For the text-containing cell, return its midpoint in [X, Y] coordinate format. 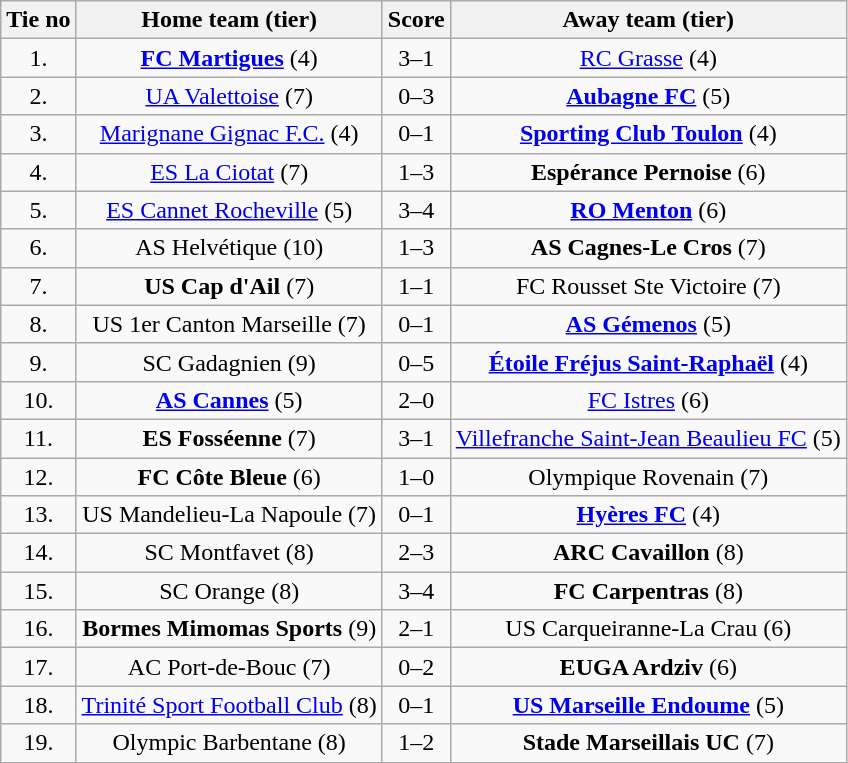
RO Menton (6) [648, 210]
US Mandelieu-La Napoule (7) [229, 515]
15. [38, 591]
AS Cagnes-Le Cros (7) [648, 248]
US Cap d'Ail (7) [229, 286]
RC Grasse (4) [648, 58]
Tie no [38, 20]
Espérance Pernoise (6) [648, 172]
Bormes Mimomas Sports (9) [229, 629]
0–2 [416, 667]
2. [38, 96]
1–2 [416, 743]
ES La Ciotat (7) [229, 172]
AS Gémenos (5) [648, 324]
Étoile Fréjus Saint-Raphaël (4) [648, 362]
FC Martigues (4) [229, 58]
US Carqueiranne-La Crau (6) [648, 629]
AC Port-de-Bouc (7) [229, 667]
SC Montfavet (8) [229, 553]
0–5 [416, 362]
Away team (tier) [648, 20]
Olympique Rovenain (7) [648, 477]
SC Orange (8) [229, 591]
AS Helvétique (10) [229, 248]
1–1 [416, 286]
1–0 [416, 477]
ES Fosséenne (7) [229, 438]
UA Valettoise (7) [229, 96]
7. [38, 286]
SC Gadagnien (9) [229, 362]
Olympic Barbentane (8) [229, 743]
US Marseille Endoume (5) [648, 705]
2–0 [416, 400]
1. [38, 58]
0–3 [416, 96]
4. [38, 172]
Sporting Club Toulon (4) [648, 134]
6. [38, 248]
ES Cannet Rocheville (5) [229, 210]
17. [38, 667]
AS Cannes (5) [229, 400]
16. [38, 629]
3. [38, 134]
Home team (tier) [229, 20]
11. [38, 438]
2–1 [416, 629]
Trinité Sport Football Club (8) [229, 705]
FC Carpentras (8) [648, 591]
FC Côte Bleue (6) [229, 477]
EUGA Ardziv (6) [648, 667]
18. [38, 705]
FC Istres (6) [648, 400]
Hyères FC (4) [648, 515]
Score [416, 20]
10. [38, 400]
US 1er Canton Marseille (7) [229, 324]
FC Rousset Ste Victoire (7) [648, 286]
9. [38, 362]
Villefranche Saint-Jean Beaulieu FC (5) [648, 438]
14. [38, 553]
2–3 [416, 553]
5. [38, 210]
19. [38, 743]
ARC Cavaillon (8) [648, 553]
13. [38, 515]
Aubagne FC (5) [648, 96]
12. [38, 477]
8. [38, 324]
Stade Marseillais UC (7) [648, 743]
Marignane Gignac F.C. (4) [229, 134]
